Identify which cell holds the provided text, then report its (X, Y) central coordinate. 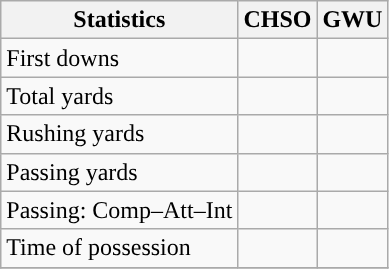
Passing yards (120, 172)
Rushing yards (120, 134)
CHSO (278, 20)
Total yards (120, 96)
GWU (352, 20)
Passing: Comp–Att–Int (120, 210)
First downs (120, 58)
Statistics (120, 20)
Time of possession (120, 248)
